Provide the (x, y) coordinate of the cell's center where the given text is located.  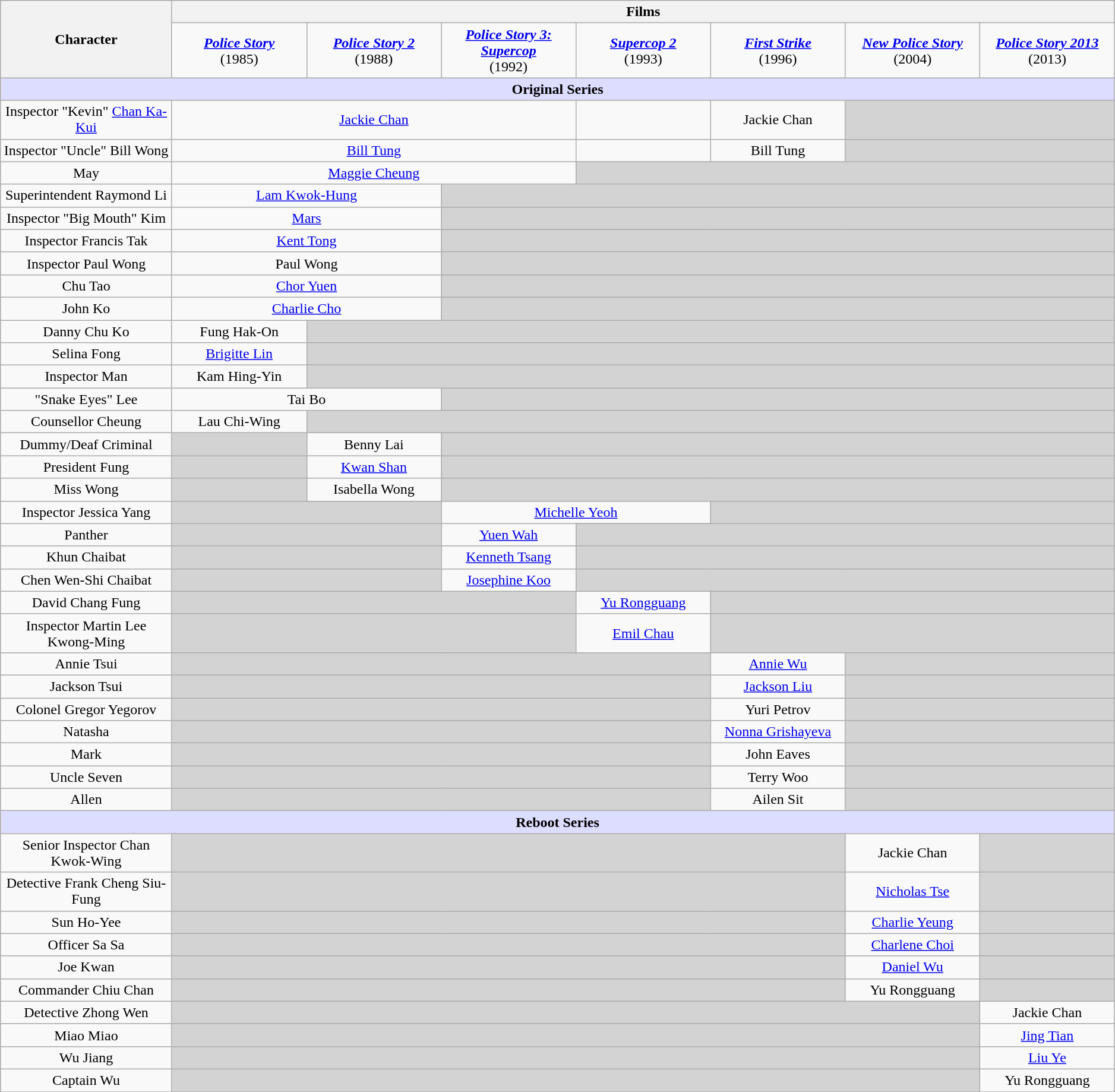
Lau Chi-Wing (239, 422)
Reboot Series (558, 822)
First Strike (1996) (778, 51)
Films (643, 12)
Inspector Paul Wong (87, 263)
Inspector Martin Lee Kwong-Ming (87, 633)
Charlie Yeung (912, 922)
Liu Ye (1048, 1058)
Michelle Yeoh (576, 512)
Benny Lai (374, 444)
Miao Miao (87, 1035)
Captain Wu (87, 1080)
Emil Chau (643, 633)
Selina Fong (87, 354)
May (87, 173)
Kenneth Tsang (508, 557)
Mark (87, 755)
Original Series (558, 89)
Mars (307, 218)
Chor Yuen (307, 286)
Inspector "Kevin" Chan Ka-Kui (87, 120)
Fung Hak-On (239, 331)
Joe Kwan (87, 967)
Natasha (87, 732)
Police Story 3: Supercop (1992) (508, 51)
Senior Inspector Chan Kwok-Wing (87, 853)
Counsellor Cheung (87, 422)
Paul Wong (307, 263)
Detective Zhong Wen (87, 1012)
Maggie Cheung (374, 173)
Kam Hing-Yin (239, 377)
Yuen Wah (508, 535)
Jackson Tsui (87, 686)
David Chang Fung (87, 602)
Jackson Liu (778, 686)
Character (87, 39)
Ailen Sit (778, 800)
Josephine Koo (508, 580)
Jing Tian (1048, 1035)
Nicholas Tse (912, 891)
John Eaves (778, 755)
Detective Frank Cheng Siu-Fung (87, 891)
Police Story 2013 (2013) (1048, 51)
Inspector Francis Tak (87, 241)
Dummy/Deaf Criminal (87, 444)
Kent Tong (307, 241)
Charlene Choi (912, 945)
Inspector Jessica Yang (87, 512)
Yuri Petrov (778, 709)
Nonna Grishayeva (778, 732)
Annie Tsui (87, 664)
Superintendent Raymond Li (87, 195)
New Police Story (2004) (912, 51)
Colonel Gregor Yegorov (87, 709)
Supercop 2 (1993) (643, 51)
Panther (87, 535)
Wu Jiang (87, 1058)
Kwan Shan (374, 467)
Allen (87, 800)
Uncle Seven (87, 777)
John Ko (87, 308)
Police Story 2 (1988) (374, 51)
Officer Sa Sa (87, 945)
Danny Chu Ko (87, 331)
Lam Kwok-Hung (307, 195)
Sun Ho-Yee (87, 922)
Annie Wu (778, 664)
Miss Wong (87, 490)
President Fung (87, 467)
Isabella Wong (374, 490)
Terry Woo (778, 777)
Daniel Wu (912, 967)
Charlie Cho (307, 308)
Police Story (1985) (239, 51)
"Snake Eyes" Lee (87, 399)
Inspector "Uncle" Bill Wong (87, 150)
Commander Chiu Chan (87, 990)
Khun Chaibat (87, 557)
Tai Bo (307, 399)
Chen Wen-Shi Chaibat (87, 580)
Inspector "Big Mouth" Kim (87, 218)
Inspector Man (87, 377)
Brigitte Lin (239, 354)
Chu Tao (87, 286)
